From the cell containing the given text, extract its center point as (X, Y) coordinate. 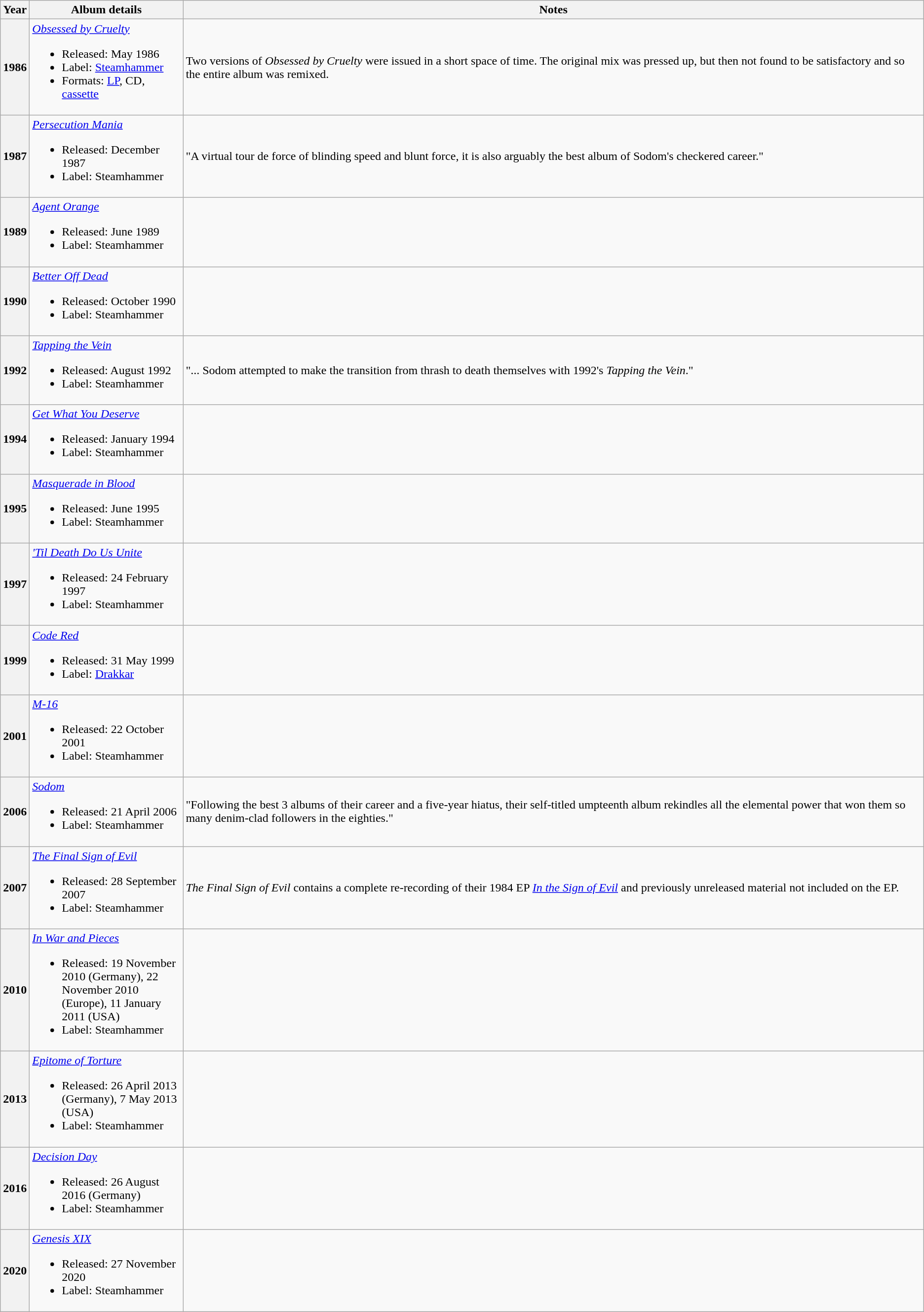
M-16Released: 22 October 2001Label: Steamhammer (107, 735)
1990 (15, 301)
1986 (15, 67)
1992 (15, 370)
In War and PiecesReleased: 19 November 2010 (Germany), 22 November 2010 (Europe), 11 January 2011 (USA)Label: Steamhammer (107, 990)
Get What You DeserveReleased: January 1994Label: Steamhammer (107, 439)
1995 (15, 508)
2010 (15, 990)
Year (15, 10)
2016 (15, 1189)
"... Sodom attempted to make the transition from thrash to death themselves with 1992's Tapping the Vein." (553, 370)
SodomReleased: 21 April 2006Label: Steamhammer (107, 811)
Better Off DeadReleased: October 1990Label: Steamhammer (107, 301)
"A virtual tour de force of blinding speed and blunt force, it is also arguably the best album of Sodom's checkered career." (553, 156)
2001 (15, 735)
2007 (15, 888)
Decision DayReleased: 26 August 2016 (Germany)Label: Steamhammer (107, 1189)
Genesis XIXReleased: 27 November 2020Label: Steamhammer (107, 1271)
2006 (15, 811)
1999 (15, 660)
1989 (15, 232)
Tapping the VeinReleased: August 1992Label: Steamhammer (107, 370)
Agent OrangeReleased: June 1989Label: Steamhammer (107, 232)
1994 (15, 439)
1997 (15, 584)
Album details (107, 10)
2020 (15, 1271)
Notes (553, 10)
1987 (15, 156)
Obsessed by CrueltyReleased: May 1986Label: SteamhammerFormats: LP, CD, cassette (107, 67)
The Final Sign of EvilReleased: 28 September 2007Label: Steamhammer (107, 888)
Epitome of TortureReleased: 26 April 2013 (Germany), 7 May 2013 (USA)Label: Steamhammer (107, 1099)
'Til Death Do Us UniteReleased: 24 February 1997Label: Steamhammer (107, 584)
Masquerade in BloodReleased: June 1995Label: Steamhammer (107, 508)
Persecution ManiaReleased: December 1987Label: Steamhammer (107, 156)
2013 (15, 1099)
Code RedReleased: 31 May 1999Label: Drakkar (107, 660)
